Extract the (X, Y) coordinate from the center of the cell holding the provided text.  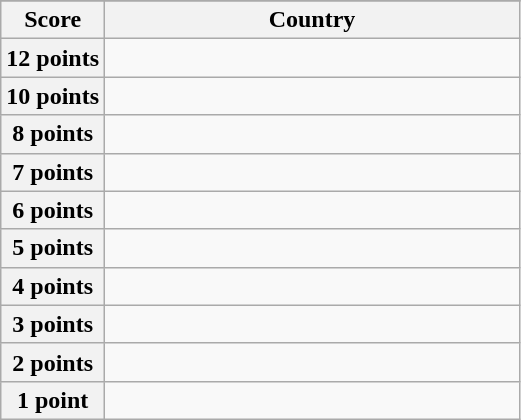
5 points (53, 248)
Country (312, 20)
4 points (53, 286)
2 points (53, 362)
1 point (53, 400)
7 points (53, 172)
3 points (53, 324)
8 points (53, 134)
10 points (53, 96)
6 points (53, 210)
12 points (53, 58)
Score (53, 20)
